Return (x, y) of the center of cell containing provided text 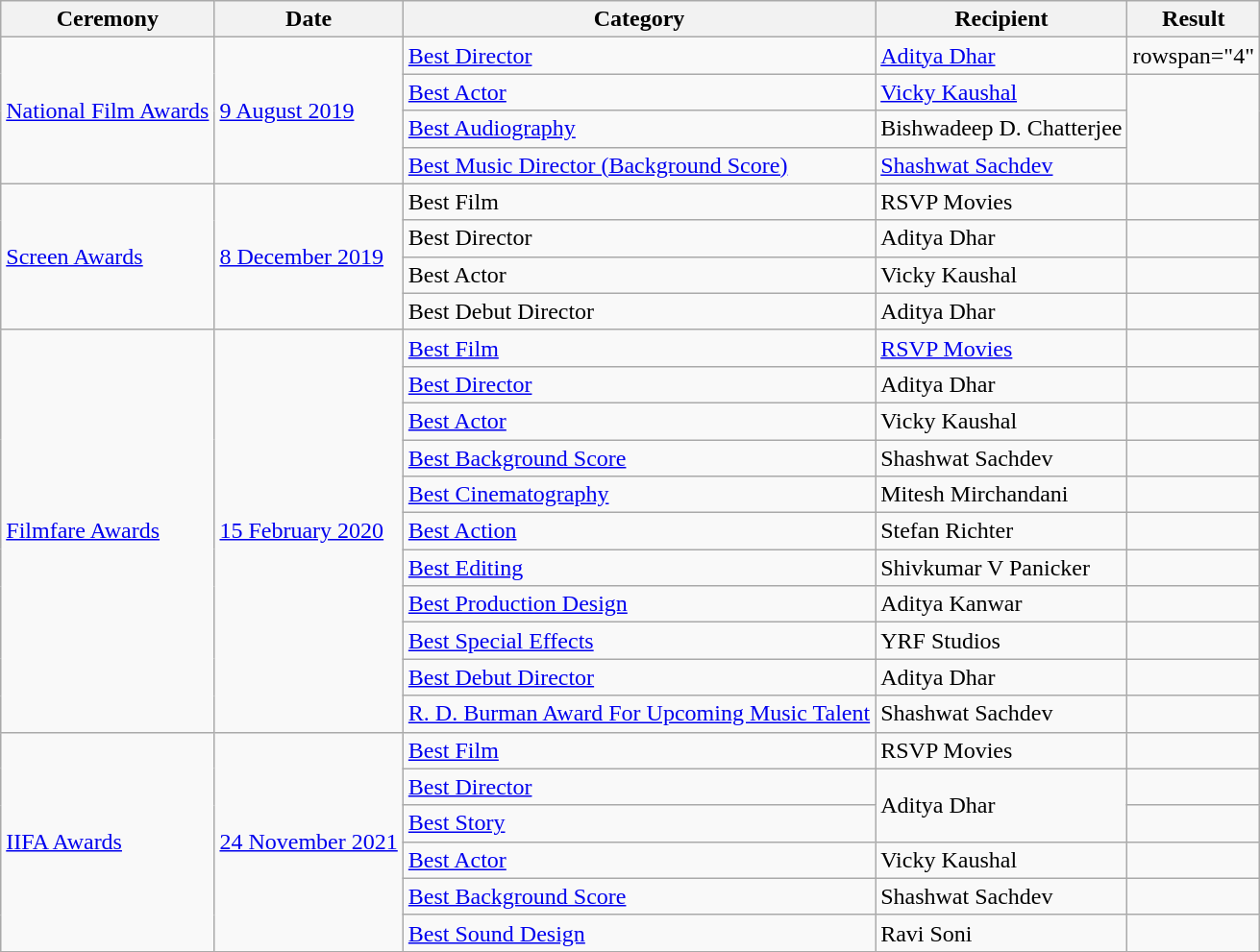
R. D. Burman Award For Upcoming Music Talent (638, 714)
Screen Awards (108, 256)
Mitesh Mirchandani (1001, 495)
Category (638, 19)
Stefan Richter (1001, 531)
Shivkumar V Panicker (1001, 568)
15 February 2020 (309, 530)
Aditya Kanwar (1001, 604)
24 November 2021 (309, 842)
YRF Studios (1001, 641)
Best Cinematography (638, 495)
Bishwadeep D. Chatterjee (1001, 129)
National Film Awards (108, 110)
Best Production Design (638, 604)
Best Special Effects (638, 641)
rowspan="4" (1194, 56)
Result (1194, 19)
Best Editing (638, 568)
Date (309, 19)
8 December 2019 (309, 256)
Filmfare Awards (108, 530)
Best Action (638, 531)
IIFA Awards (108, 842)
Ravi Soni (1001, 933)
Recipient (1001, 19)
9 August 2019 (309, 110)
Best Story (638, 823)
Ceremony (108, 19)
Best Audiography (638, 129)
Best Music Director (Background Score) (638, 165)
Best Sound Design (638, 933)
